Determine the (X, Y) coordinate at the center of the cell enclosing the given text.  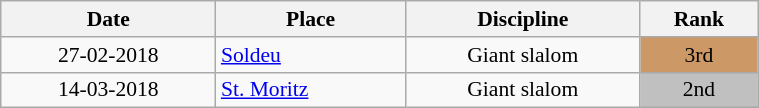
27-02-2018 (108, 55)
14-03-2018 (108, 90)
St. Moritz (311, 90)
3rd (698, 55)
Place (311, 19)
2nd (698, 90)
Discipline (522, 19)
Soldeu (311, 55)
Rank (698, 19)
Date (108, 19)
